Determine the (x, y) coordinate at the center of the cell enclosing the given text.  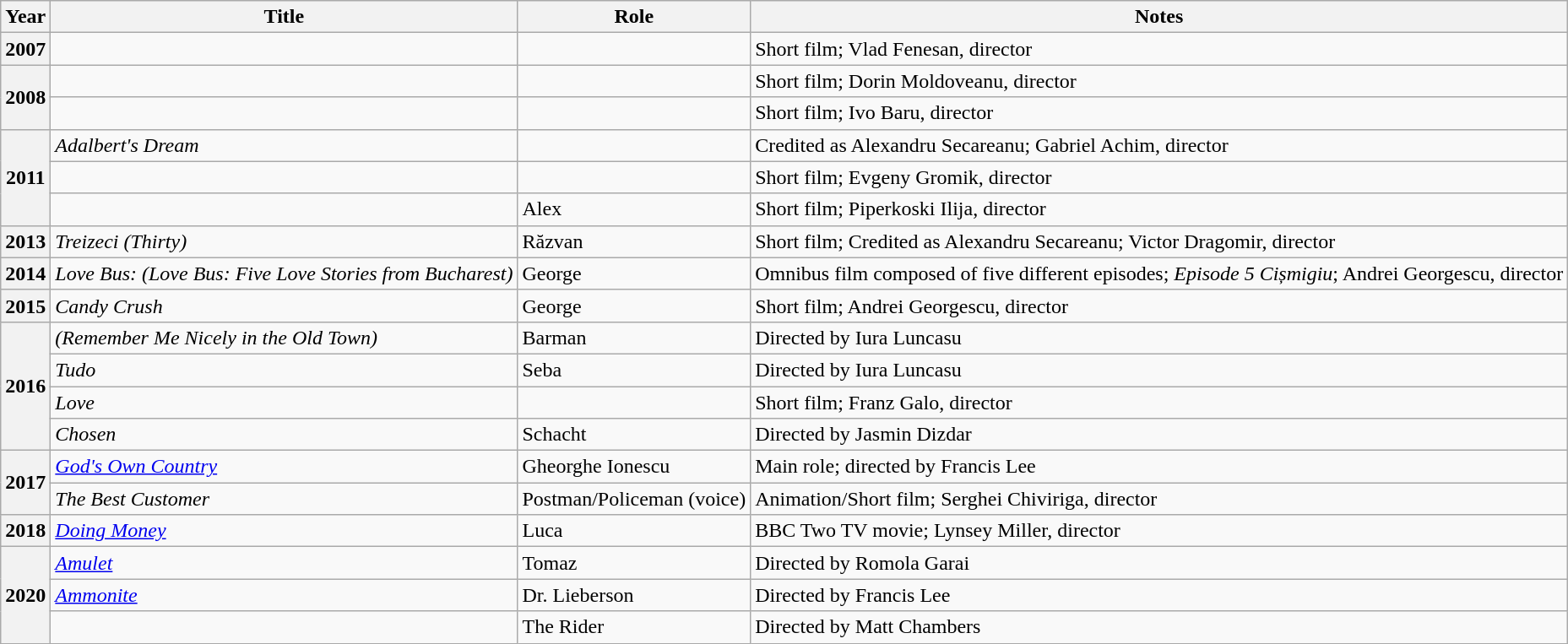
2017 (25, 483)
Omnibus film composed of five different episodes; Episode 5 Cișmigiu; Andrei Georgescu, director (1159, 273)
Short film; Franz Galo, director (1159, 403)
Notes (1159, 17)
Gheorghe Ionescu (634, 467)
Short film; Piperkoski Ilija, director (1159, 209)
Short film; Evgeny Gromik, director (1159, 177)
Treizeci (Thirty) (284, 241)
The Rider (634, 627)
BBC Two TV movie; Lynsey Miller, director (1159, 531)
Barman (634, 338)
Tudo (284, 370)
2013 (25, 241)
Ammonite (284, 595)
2018 (25, 531)
Directed by Jasmin Dizdar (1159, 435)
2016 (25, 386)
Răzvan (634, 241)
God's Own Country (284, 467)
Short film; Credited as Alexandru Secareanu; Victor Dragomir, director (1159, 241)
Short film; Vlad Fenesan, director (1159, 49)
(Remember Me Nicely in the Old Town) (284, 338)
Title (284, 17)
Love (284, 403)
Tomaz (634, 563)
Directed by Francis Lee (1159, 595)
Doing Money (284, 531)
Alex (634, 209)
Short film; Ivo Baru, director (1159, 113)
Seba (634, 370)
2011 (25, 177)
Animation/Short film; Serghei Chiviriga, director (1159, 499)
Year (25, 17)
Directed by Matt Chambers (1159, 627)
2008 (25, 97)
2007 (25, 49)
2015 (25, 306)
Role (634, 17)
Postman/Policeman (voice) (634, 499)
Main role; directed by Francis Lee (1159, 467)
Luca (634, 531)
Short film; Dorin Moldoveanu, director (1159, 81)
Candy Crush (284, 306)
Dr. Lieberson (634, 595)
Directed by Romola Garai (1159, 563)
Schacht (634, 435)
Love Bus: (Love Bus: Five Love Stories from Bucharest) (284, 273)
The Best Customer (284, 499)
Chosen (284, 435)
Credited as Alexandru Secareanu; Gabriel Achim, director (1159, 145)
2014 (25, 273)
Short film; Andrei Georgescu, director (1159, 306)
Adalbert's Dream (284, 145)
2020 (25, 595)
Amulet (284, 563)
